For the text-containing cell, return its midpoint in (X, Y) coordinate format. 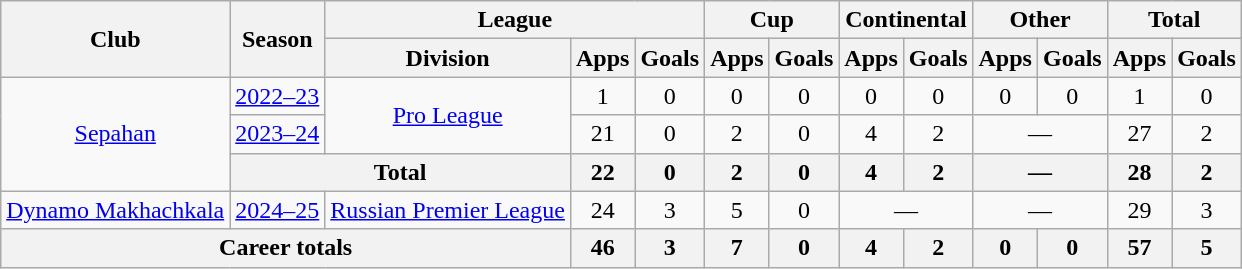
57 (1139, 248)
Continental (906, 20)
28 (1139, 172)
Club (116, 39)
2024–25 (278, 210)
46 (602, 248)
27 (1139, 134)
Sepahan (116, 134)
Cup (772, 20)
Career totals (286, 248)
Season (278, 39)
Dynamo Makhachkala (116, 210)
League (515, 20)
2023–24 (278, 134)
2022–23 (278, 96)
24 (602, 210)
29 (1139, 210)
21 (602, 134)
Other (1040, 20)
Division (448, 58)
7 (737, 248)
Russian Premier League (448, 210)
Pro League (448, 115)
22 (602, 172)
